Capture the cell that displays the provided text and extract its [x, y] central coordinate. 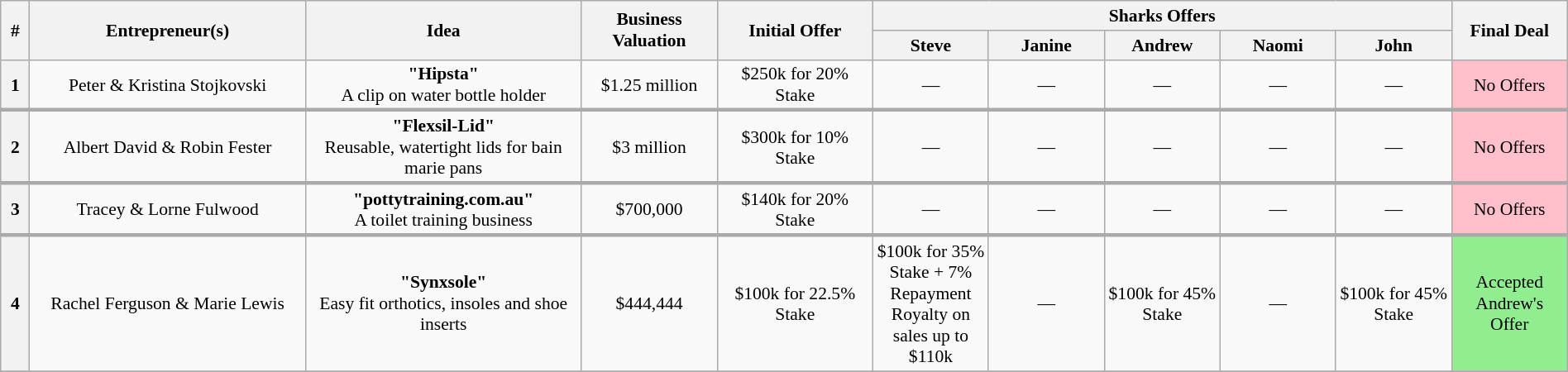
"Synxsole" Easy fit orthotics, insoles and shoe inserts [443, 303]
$140k for 20% Stake [795, 210]
Initial Offer [795, 30]
$100k for 35% Stake + 7% Repayment Royalty on sales up to $110k [930, 303]
Janine [1046, 45]
4 [15, 303]
Sharks Offers [1162, 16]
$444,444 [649, 303]
$250k for 20% Stake [795, 84]
1 [15, 84]
"Hipsta" A clip on water bottle holder [443, 84]
3 [15, 210]
Peter & Kristina Stojkovski [168, 84]
Albert David & Robin Fester [168, 147]
Entrepreneur(s) [168, 30]
Andrew [1162, 45]
2 [15, 147]
# [15, 30]
$300k for 10% Stake [795, 147]
"pottytraining.com.au" A toilet training business [443, 210]
"Flexsil-Lid" Reusable, watertight lids for bain marie pans [443, 147]
$700,000 [649, 210]
Final Deal [1509, 30]
Tracey & Lorne Fulwood [168, 210]
Idea [443, 30]
$1.25 million [649, 84]
Rachel Ferguson & Marie Lewis [168, 303]
$100k for 22.5% Stake [795, 303]
Accepted Andrew's Offer [1509, 303]
Steve [930, 45]
John [1394, 45]
$3 million [649, 147]
Naomi [1278, 45]
Business Valuation [649, 30]
